Detect which cell encompasses the target text, then output its [X, Y] center coordinate. 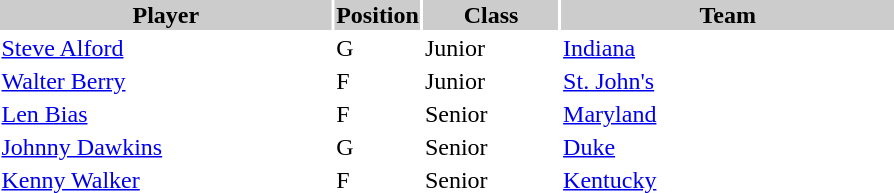
Position [378, 15]
Player [166, 15]
Walter Berry [166, 81]
Steve Alford [166, 48]
Johnny Dawkins [166, 147]
Class [490, 15]
Duke [728, 147]
Len Bias [166, 114]
Indiana [728, 48]
St. John's [728, 81]
Maryland [728, 114]
Team [728, 15]
